Return the [x, y] coordinate for the center point of the cell that contains the specified text.  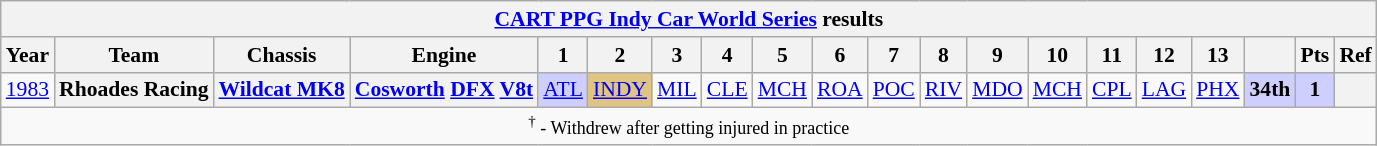
POC [894, 90]
11 [1112, 55]
Cosworth DFX V8t [444, 90]
7 [894, 55]
5 [782, 55]
PHX [1218, 90]
Ref [1355, 55]
† - Withdrew after getting injured in practice [689, 126]
9 [998, 55]
MDO [998, 90]
8 [944, 55]
ROA [840, 90]
2 [620, 55]
CPL [1112, 90]
1983 [28, 90]
10 [1058, 55]
MIL [677, 90]
13 [1218, 55]
34th [1270, 90]
INDY [620, 90]
LAG [1164, 90]
Chassis [282, 55]
Wildcat MK8 [282, 90]
Team [134, 55]
CLE [728, 90]
Rhoades Racing [134, 90]
3 [677, 55]
RIV [944, 90]
ATL [563, 90]
Year [28, 55]
Engine [444, 55]
Pts [1314, 55]
6 [840, 55]
12 [1164, 55]
4 [728, 55]
CART PPG Indy Car World Series results [689, 19]
